Extract the (x, y) coordinate from the center of the cell holding the provided text.  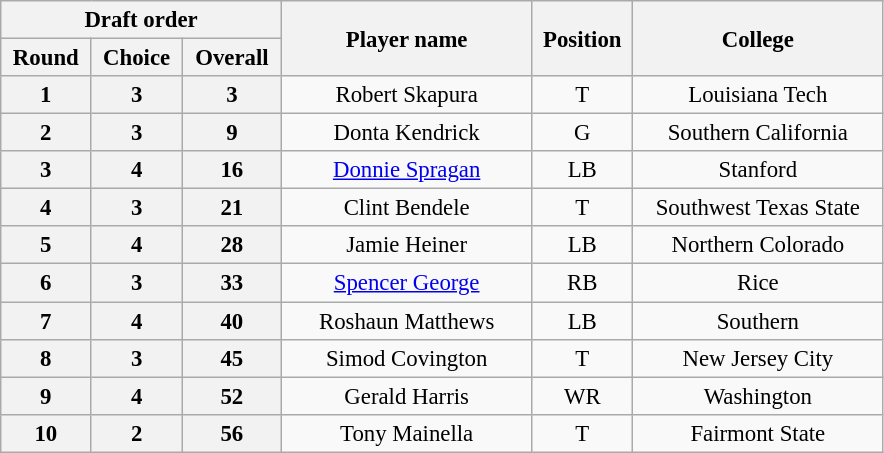
Player name (406, 38)
Fairmont State (758, 433)
Rice (758, 283)
Southern California (758, 133)
21 (232, 208)
45 (232, 358)
WR (582, 396)
Draft order (142, 20)
Jamie Heiner (406, 245)
Southern (758, 321)
10 (46, 433)
Choice (137, 58)
28 (232, 245)
College (758, 38)
Donnie Spragan (406, 170)
5 (46, 245)
Position (582, 38)
New Jersey City (758, 358)
33 (232, 283)
6 (46, 283)
Gerald Harris (406, 396)
Northern Colorado (758, 245)
Tony Mainella (406, 433)
Clint Bendele (406, 208)
RB (582, 283)
G (582, 133)
52 (232, 396)
Stanford (758, 170)
Round (46, 58)
56 (232, 433)
Donta Kendrick (406, 133)
16 (232, 170)
Overall (232, 58)
Simod Covington (406, 358)
Roshaun Matthews (406, 321)
Washington (758, 396)
Robert Skapura (406, 95)
7 (46, 321)
1 (46, 95)
Southwest Texas State (758, 208)
Louisiana Tech (758, 95)
8 (46, 358)
40 (232, 321)
Spencer George (406, 283)
